Find where the given text appears and provide that cell's center as [x, y] coordinate. 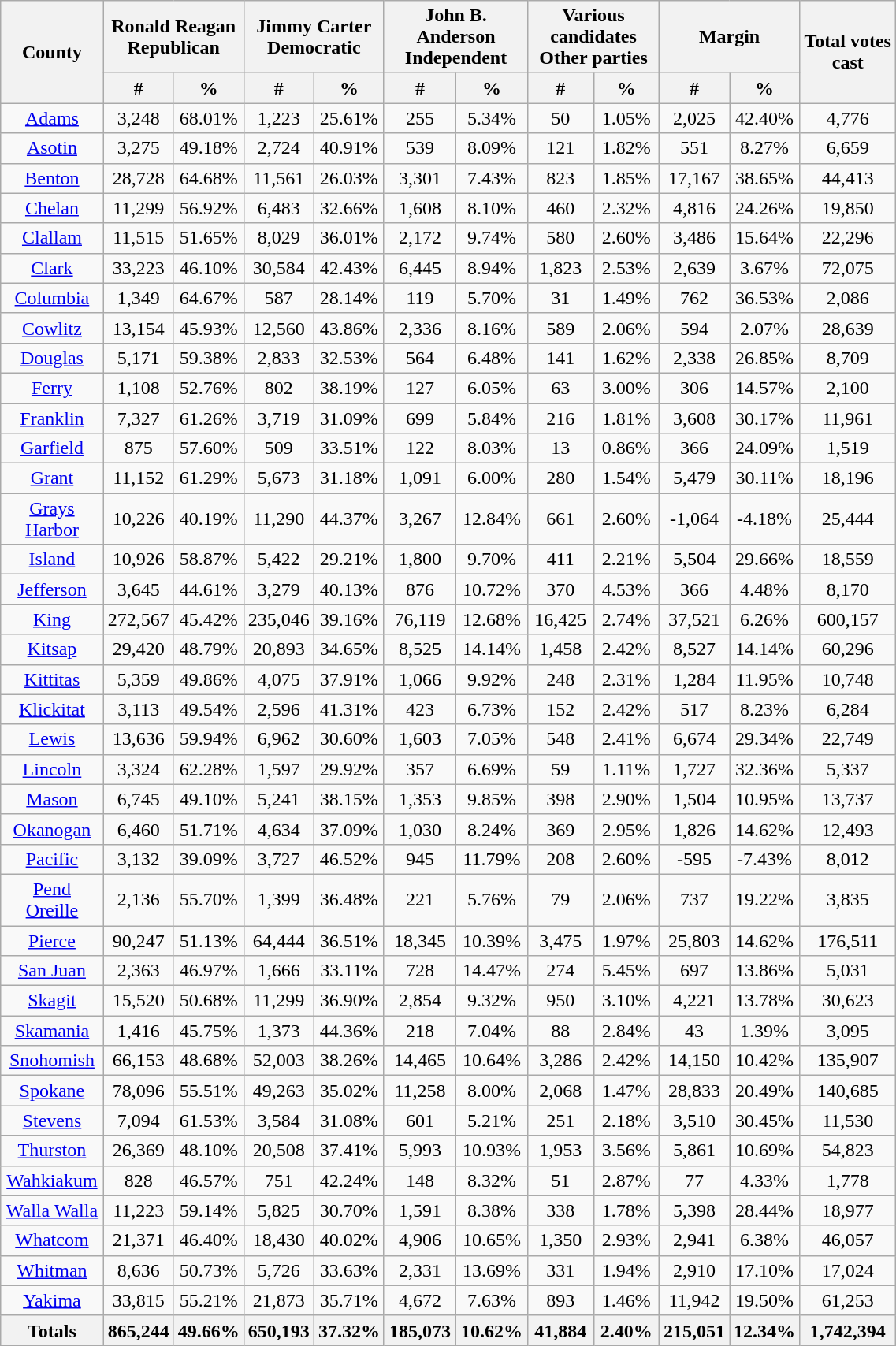
17,167 [695, 178]
9.32% [492, 1001]
548 [561, 739]
3.10% [626, 1001]
18,559 [848, 560]
8.32% [492, 1181]
3,095 [848, 1031]
4.48% [764, 589]
79 [561, 900]
18,430 [279, 1240]
8,636 [139, 1270]
Pacific [52, 859]
41,884 [561, 1330]
19,850 [848, 208]
58.87% [208, 560]
369 [561, 829]
2,136 [139, 900]
30,623 [848, 1001]
72,075 [848, 268]
1.54% [626, 478]
38.19% [348, 388]
31 [561, 298]
62.28% [208, 769]
5.21% [492, 1121]
2,068 [561, 1091]
26.85% [764, 358]
38.15% [348, 799]
61,253 [848, 1300]
865,244 [139, 1330]
0.86% [626, 448]
Thurston [52, 1151]
2.31% [626, 679]
235,046 [279, 619]
4,816 [695, 208]
1,091 [419, 478]
4,221 [695, 1001]
5,993 [419, 1151]
6,962 [279, 739]
1,608 [419, 208]
64.67% [208, 298]
51.13% [208, 940]
274 [561, 971]
1,030 [419, 829]
4,075 [279, 679]
221 [419, 900]
148 [419, 1181]
37,521 [695, 619]
5.45% [626, 971]
Jefferson [52, 589]
4.53% [626, 589]
32.66% [348, 208]
1,778 [848, 1181]
61.26% [208, 418]
18,196 [848, 478]
Mason [52, 799]
218 [419, 1031]
6,445 [419, 268]
Chelan [52, 208]
61.53% [208, 1121]
2,100 [848, 388]
13.78% [764, 1001]
3,113 [139, 709]
1,108 [139, 388]
11,942 [695, 1300]
36.90% [348, 1001]
14,465 [419, 1061]
36.48% [348, 900]
29.34% [764, 739]
1,953 [561, 1151]
42.40% [764, 118]
3,267 [419, 519]
24.09% [764, 448]
30.70% [348, 1210]
66,153 [139, 1061]
10.64% [492, 1061]
2,363 [139, 971]
18,977 [848, 1210]
5,031 [848, 971]
14,150 [695, 1061]
11,561 [279, 178]
28.14% [348, 298]
3,275 [139, 148]
338 [561, 1210]
36.51% [348, 940]
13,636 [139, 739]
Walla Walla [52, 1210]
40.19% [208, 519]
Okanogan [52, 829]
42.43% [348, 268]
423 [419, 709]
33,223 [139, 268]
37.41% [348, 1151]
2.87% [626, 1181]
1,350 [561, 1240]
121 [561, 148]
-4.18% [764, 519]
Kitsap [52, 649]
6.38% [764, 1240]
3.00% [626, 388]
46.10% [208, 268]
6.73% [492, 709]
1,353 [419, 799]
49.10% [208, 799]
Wahkiakum [52, 1181]
39.16% [348, 619]
36.01% [348, 238]
38.65% [764, 178]
43 [695, 1031]
King [52, 619]
539 [419, 148]
29.92% [348, 769]
6,284 [848, 709]
6,460 [139, 829]
2,724 [279, 148]
Adams [52, 118]
5,861 [695, 1151]
10.93% [492, 1151]
Total votes cast [848, 52]
John B. AndersonIndependent [455, 37]
140,685 [848, 1091]
6,745 [139, 799]
10.39% [492, 940]
2.93% [626, 1240]
64,444 [279, 940]
38.26% [348, 1061]
9.85% [492, 799]
2.74% [626, 619]
16,425 [561, 619]
10.95% [764, 799]
2.53% [626, 268]
40.02% [348, 1240]
Yakima [52, 1300]
44.37% [348, 519]
12,560 [279, 328]
County [52, 52]
3,301 [419, 178]
7,327 [139, 418]
594 [695, 328]
8.16% [492, 328]
751 [279, 1181]
Clallam [52, 238]
2.90% [626, 799]
51.65% [208, 238]
11,258 [419, 1091]
1,284 [695, 679]
12,493 [848, 829]
1,349 [139, 298]
Whitman [52, 1270]
10.69% [764, 1151]
3,584 [279, 1121]
2,338 [695, 358]
49.54% [208, 709]
Lewis [52, 739]
7.04% [492, 1031]
2,639 [695, 268]
32.53% [348, 358]
331 [561, 1270]
8.10% [492, 208]
Margin [730, 37]
3,486 [695, 238]
-7.43% [764, 859]
12.84% [492, 519]
8.94% [492, 268]
3,475 [561, 940]
7.05% [492, 739]
76,119 [419, 619]
28,728 [139, 178]
13 [561, 448]
33.63% [348, 1270]
1.97% [626, 940]
1,823 [561, 268]
30.17% [764, 418]
48.79% [208, 649]
Whatcom [52, 1240]
33,815 [139, 1300]
60,296 [848, 649]
3.56% [626, 1151]
11,515 [139, 238]
26,369 [139, 1151]
5,359 [139, 679]
2.84% [626, 1031]
63 [561, 388]
509 [279, 448]
517 [695, 709]
306 [695, 388]
1,066 [419, 679]
55.51% [208, 1091]
11,961 [848, 418]
8.27% [764, 148]
1.47% [626, 1091]
460 [561, 208]
8.24% [492, 829]
5,504 [695, 560]
8.38% [492, 1210]
5.34% [492, 118]
5,726 [279, 1270]
10.42% [764, 1061]
30,584 [279, 268]
255 [419, 118]
Ronald ReaganRepublican [173, 37]
3,645 [139, 589]
34.65% [348, 649]
49.18% [208, 148]
11,152 [139, 478]
8,709 [848, 358]
36.53% [764, 298]
1,223 [279, 118]
44.61% [208, 589]
1.85% [626, 178]
10,226 [139, 519]
29.21% [348, 560]
728 [419, 971]
11,530 [848, 1121]
Klickitat [52, 709]
1.78% [626, 1210]
Stevens [52, 1121]
370 [561, 589]
48.68% [208, 1061]
176,511 [848, 940]
28.44% [764, 1210]
32.36% [764, 769]
2,172 [419, 238]
4.33% [764, 1181]
90,247 [139, 940]
3.67% [764, 268]
1,800 [419, 560]
1,591 [419, 1210]
4,672 [419, 1300]
46.97% [208, 971]
6,674 [695, 739]
52,003 [279, 1061]
7,094 [139, 1121]
22,749 [848, 739]
Skagit [52, 1001]
1.49% [626, 298]
3,132 [139, 859]
11,290 [279, 519]
15.64% [764, 238]
40.91% [348, 148]
1,603 [419, 739]
55.70% [208, 900]
30.45% [764, 1121]
15,520 [139, 1001]
564 [419, 358]
580 [561, 238]
11.79% [492, 859]
1,416 [139, 1031]
280 [561, 478]
3,286 [561, 1061]
1,373 [279, 1031]
20,893 [279, 649]
5.84% [492, 418]
57.60% [208, 448]
Asotin [52, 148]
10,748 [848, 679]
Cowlitz [52, 328]
Island [52, 560]
6,483 [279, 208]
San Juan [52, 971]
5.70% [492, 298]
119 [419, 298]
6.69% [492, 769]
6.48% [492, 358]
2,086 [848, 298]
29.66% [764, 560]
13.69% [492, 1270]
10.65% [492, 1240]
9.70% [492, 560]
2.32% [626, 208]
127 [419, 388]
68.01% [208, 118]
43.86% [348, 328]
1,666 [279, 971]
8.00% [492, 1091]
215,051 [695, 1330]
59.14% [208, 1210]
661 [561, 519]
8,029 [279, 238]
56.92% [208, 208]
1,504 [695, 799]
1.62% [626, 358]
Spokane [52, 1091]
2,833 [279, 358]
2.40% [626, 1330]
248 [561, 679]
3,719 [279, 418]
3,835 [848, 900]
50.68% [208, 1001]
44,413 [848, 178]
Pierce [52, 940]
5,171 [139, 358]
21,873 [279, 1300]
3,608 [695, 418]
398 [561, 799]
50 [561, 118]
33.11% [348, 971]
18,345 [419, 940]
357 [419, 769]
30.11% [764, 478]
Garfield [52, 448]
41.31% [348, 709]
54,823 [848, 1151]
1.81% [626, 418]
45.93% [208, 328]
Jimmy CarterDemocratic [314, 37]
37.09% [348, 829]
1,727 [695, 769]
17,024 [848, 1270]
59.94% [208, 739]
78,096 [139, 1091]
Columbia [52, 298]
25,803 [695, 940]
5.76% [492, 900]
52.76% [208, 388]
Pend Oreille [52, 900]
46,057 [848, 1240]
5,479 [695, 478]
10,926 [139, 560]
8,525 [419, 649]
19.22% [764, 900]
2.21% [626, 560]
Grant [52, 478]
Douglas [52, 358]
50.73% [208, 1270]
7.63% [492, 1300]
28,833 [695, 1091]
1,519 [848, 448]
29,420 [139, 649]
6.05% [492, 388]
589 [561, 328]
48.10% [208, 1151]
3,727 [279, 859]
30.60% [348, 739]
14.47% [492, 971]
13,737 [848, 799]
22,296 [848, 238]
17.10% [764, 1270]
8,170 [848, 589]
46.40% [208, 1240]
893 [561, 1300]
55.21% [208, 1300]
14.57% [764, 388]
216 [561, 418]
49,263 [279, 1091]
39.09% [208, 859]
4,906 [419, 1240]
25.61% [348, 118]
7.43% [492, 178]
Lincoln [52, 769]
25,444 [848, 519]
77 [695, 1181]
5,398 [695, 1210]
1,399 [279, 900]
45.75% [208, 1031]
251 [561, 1121]
46.57% [208, 1181]
21,371 [139, 1240]
11.95% [764, 679]
1,742,394 [848, 1330]
875 [139, 448]
Various candidatesOther parties [594, 37]
135,907 [848, 1061]
-1,064 [695, 519]
208 [561, 859]
51.71% [208, 829]
37.32% [348, 1330]
20,508 [279, 1151]
2,336 [419, 328]
3,279 [279, 589]
42.24% [348, 1181]
8,012 [848, 859]
828 [139, 1181]
2.95% [626, 829]
13,154 [139, 328]
762 [695, 298]
2,854 [419, 1001]
3,510 [695, 1121]
Snohomish [52, 1061]
2,941 [695, 1240]
1.94% [626, 1270]
19.50% [764, 1300]
2.18% [626, 1121]
35.71% [348, 1300]
Benton [52, 178]
2,331 [419, 1270]
697 [695, 971]
31.09% [348, 418]
1.39% [764, 1031]
737 [695, 900]
8.03% [492, 448]
Skamania [52, 1031]
8.09% [492, 148]
10.72% [492, 589]
5,337 [848, 769]
699 [419, 418]
587 [279, 298]
551 [695, 148]
12.34% [764, 1330]
9.92% [492, 679]
1.11% [626, 769]
24.26% [764, 208]
Grays Harbor [52, 519]
9.74% [492, 238]
6.00% [492, 478]
Ferry [52, 388]
8,527 [695, 649]
46.52% [348, 859]
51 [561, 1181]
59 [561, 769]
2.07% [764, 328]
600,157 [848, 619]
11,223 [139, 1210]
185,073 [419, 1330]
876 [419, 589]
-595 [695, 859]
141 [561, 358]
272,567 [139, 619]
44.36% [348, 1031]
13.86% [764, 971]
37.91% [348, 679]
20.49% [764, 1091]
Clark [52, 268]
1.05% [626, 118]
152 [561, 709]
1.82% [626, 148]
12.68% [492, 619]
2,910 [695, 1270]
411 [561, 560]
2,596 [279, 709]
45.42% [208, 619]
122 [419, 448]
31.08% [348, 1121]
31.18% [348, 478]
35.02% [348, 1091]
3,324 [139, 769]
601 [419, 1121]
1,826 [695, 829]
59.38% [208, 358]
2.41% [626, 739]
1,597 [279, 769]
64.68% [208, 178]
61.29% [208, 478]
950 [561, 1001]
5,673 [279, 478]
945 [419, 859]
49.86% [208, 679]
823 [561, 178]
1,458 [561, 649]
Franklin [52, 418]
8.23% [764, 709]
802 [279, 388]
Kittitas [52, 679]
28,639 [848, 328]
5,825 [279, 1210]
40.13% [348, 589]
2,025 [695, 118]
4,776 [848, 118]
650,193 [279, 1330]
6.26% [764, 619]
6,659 [848, 148]
5,241 [279, 799]
26.03% [348, 178]
10.62% [492, 1330]
1.46% [626, 1300]
5,422 [279, 560]
3,248 [139, 118]
4,634 [279, 829]
49.66% [208, 1330]
33.51% [348, 448]
Totals [52, 1330]
88 [561, 1031]
